Determine the [x, y] coordinate at the center of the cell enclosing the given text.  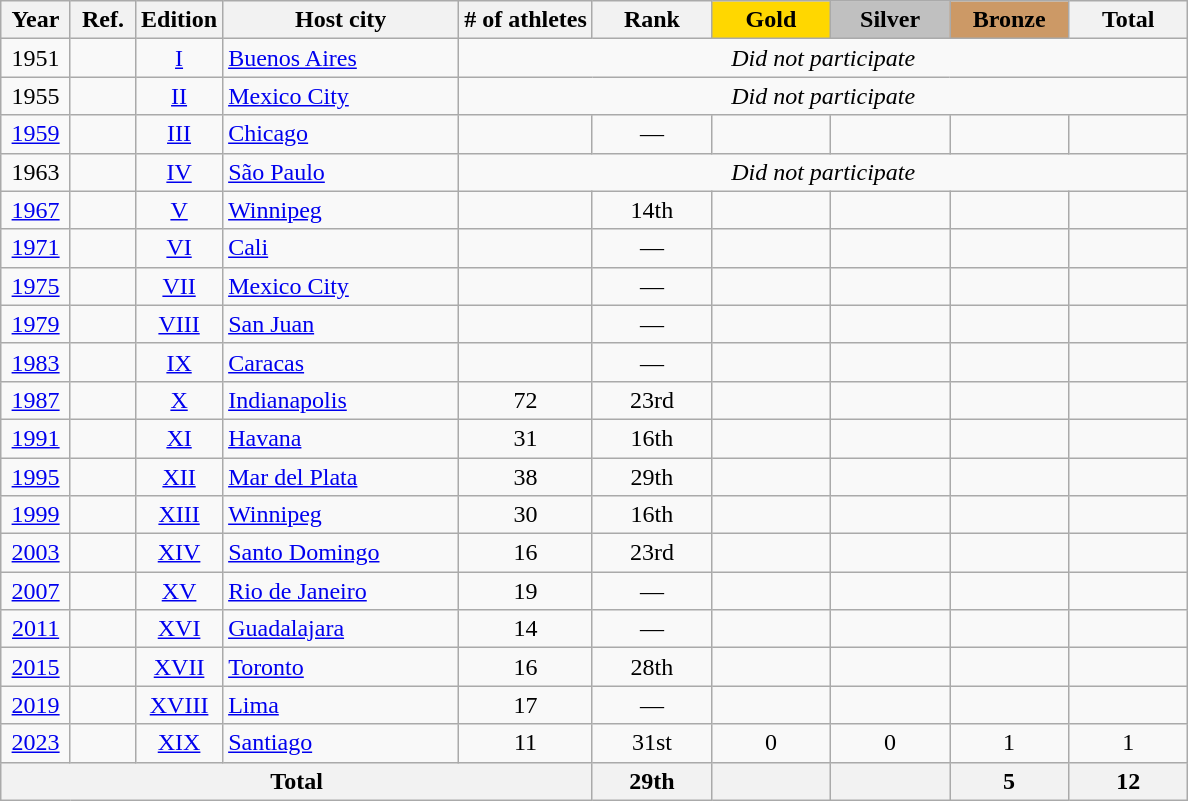
III [180, 134]
Host city [341, 20]
I [180, 58]
2015 [36, 667]
19 [526, 591]
XIII [180, 515]
12 [1128, 781]
1987 [36, 400]
VI [180, 248]
2007 [36, 591]
XVI [180, 629]
XV [180, 591]
2019 [36, 705]
1979 [36, 324]
XVII [180, 667]
XI [180, 438]
1959 [36, 134]
1995 [36, 477]
Buenos Aires [341, 58]
1975 [36, 286]
Santo Domingo [341, 553]
Edition [180, 20]
San Juan [341, 324]
1963 [36, 172]
1971 [36, 248]
30 [526, 515]
XIV [180, 553]
31 [526, 438]
Chicago [341, 134]
# of athletes [526, 20]
Caracas [341, 362]
1999 [36, 515]
14th [652, 210]
1967 [36, 210]
Ref. [102, 20]
Gold [770, 20]
VIII [180, 324]
XIX [180, 743]
VII [180, 286]
Rio de Janeiro [341, 591]
1951 [36, 58]
11 [526, 743]
IV [180, 172]
Rank [652, 20]
Toronto [341, 667]
38 [526, 477]
17 [526, 705]
2023 [36, 743]
1991 [36, 438]
2011 [36, 629]
14 [526, 629]
72 [526, 400]
Year [36, 20]
IX [180, 362]
5 [1010, 781]
2003 [36, 553]
Havana [341, 438]
São Paulo [341, 172]
Bronze [1010, 20]
28th [652, 667]
Santiago [341, 743]
II [180, 96]
X [180, 400]
Mar del Plata [341, 477]
Silver [890, 20]
1983 [36, 362]
Guadalajara [341, 629]
XVIII [180, 705]
Indianapolis [341, 400]
V [180, 210]
31st [652, 743]
XII [180, 477]
Lima [341, 705]
1955 [36, 96]
Cali [341, 248]
